Determine the [x, y] coordinate at the center of the cell enclosing the given text.  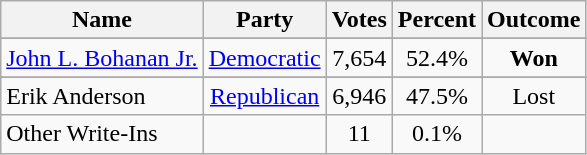
Democratic [264, 58]
Won [534, 58]
7,654 [359, 58]
Party [264, 20]
Lost [534, 96]
6,946 [359, 96]
Percent [436, 20]
Name [102, 20]
52.4% [436, 58]
47.5% [436, 96]
Votes [359, 20]
Other Write-Ins [102, 134]
John L. Bohanan Jr. [102, 58]
Erik Anderson [102, 96]
11 [359, 134]
0.1% [436, 134]
Republican [264, 96]
Outcome [534, 20]
